Extract the [X, Y] coordinate from the center of the cell holding the provided text.  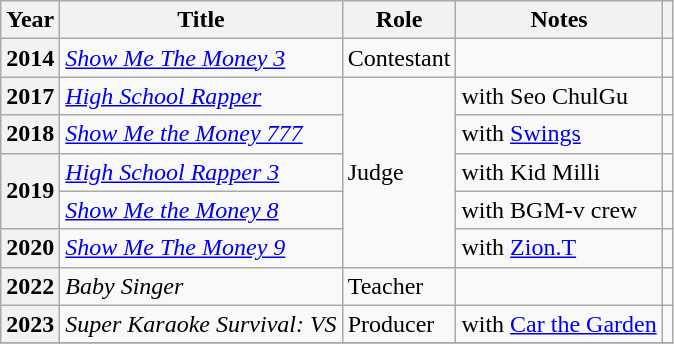
2023 [30, 324]
Show Me the Money 777 [201, 134]
Judge [399, 172]
Show Me The Money 3 [201, 58]
Super Karaoke Survival: VS [201, 324]
Teacher [399, 286]
with Seo ChulGu [559, 96]
with BGM-v crew [559, 210]
Show Me The Money 9 [201, 248]
2019 [30, 191]
Role [399, 20]
with Zion.T [559, 248]
2022 [30, 286]
High School Rapper 3 [201, 172]
Year [30, 20]
Baby Singer [201, 286]
with Swings [559, 134]
Producer [399, 324]
Contestant [399, 58]
2014 [30, 58]
Show Me the Money 8 [201, 210]
2020 [30, 248]
High School Rapper [201, 96]
Title [201, 20]
with Kid Milli [559, 172]
2018 [30, 134]
Notes [559, 20]
with Car the Garden [559, 324]
2017 [30, 96]
